Capture the cell that displays the provided text and extract its (X, Y) central coordinate. 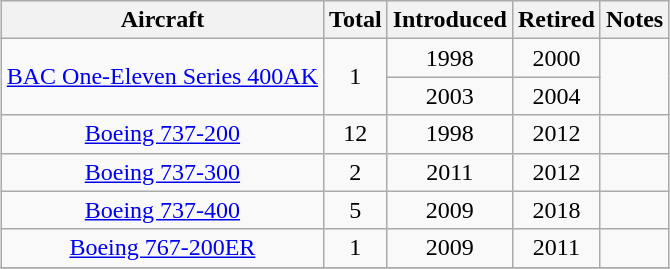
Notes (634, 20)
Boeing 737-300 (162, 172)
12 (356, 134)
Boeing 737-200 (162, 134)
Boeing 737-400 (162, 210)
Boeing 767-200ER (162, 248)
Aircraft (162, 20)
2004 (556, 96)
2 (356, 172)
2003 (450, 96)
2000 (556, 58)
2018 (556, 210)
Total (356, 20)
BAC One-Eleven Series 400AK (162, 77)
5 (356, 210)
Retired (556, 20)
Introduced (450, 20)
